Locate the cell with the specified text and output its [x, y] center coordinate. 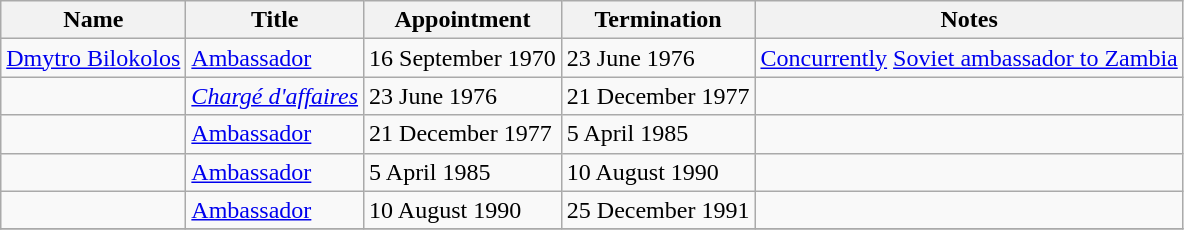
25 December 1991 [658, 210]
Appointment [463, 20]
Notes [969, 20]
Concurrently Soviet ambassador to Zambia [969, 58]
Termination [658, 20]
Chargé d'affaires [275, 96]
Title [275, 20]
Name [94, 20]
16 September 1970 [463, 58]
Dmytro Bilokolos [94, 58]
